Detect which cell encompasses the target text, then output its [x, y] center coordinate. 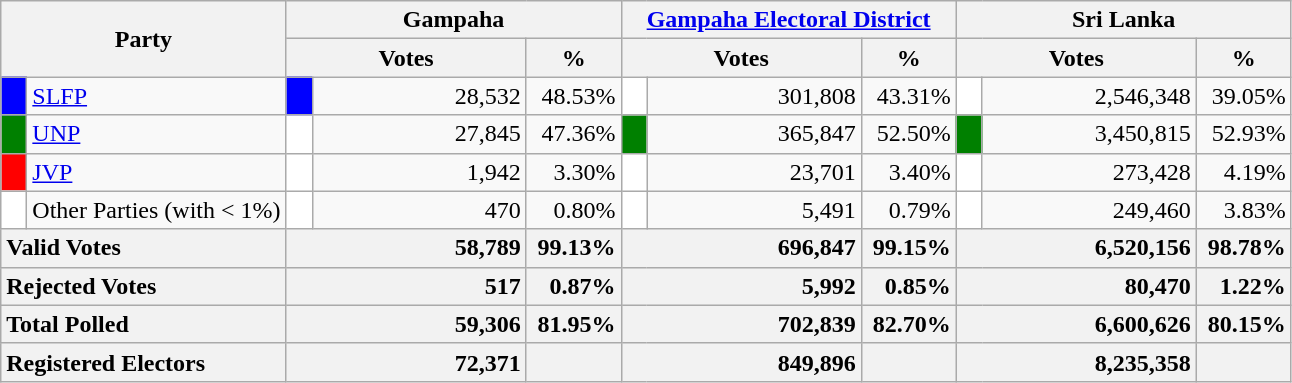
39.05% [1244, 96]
99.13% [574, 248]
1,942 [419, 172]
849,896 [741, 362]
Valid Votes [144, 248]
Party [144, 39]
27,845 [419, 134]
80.15% [1244, 324]
5,491 [754, 210]
99.15% [908, 248]
52.93% [1244, 134]
Gampaha [454, 20]
59,306 [406, 324]
Total Polled [144, 324]
Registered Electors [144, 362]
0.80% [574, 210]
0.85% [908, 286]
6,600,626 [1076, 324]
81.95% [574, 324]
52.50% [908, 134]
3,450,815 [1089, 134]
5,992 [741, 286]
4.19% [1244, 172]
82.70% [908, 324]
23,701 [754, 172]
80,470 [1076, 286]
Sri Lanka [1124, 20]
JVP [156, 172]
Other Parties (with < 1%) [156, 210]
43.31% [908, 96]
702,839 [741, 324]
1.22% [1244, 286]
0.87% [574, 286]
58,789 [406, 248]
98.78% [1244, 248]
3.30% [574, 172]
6,520,156 [1076, 248]
249,460 [1089, 210]
Gampaha Electoral District [788, 20]
470 [419, 210]
Rejected Votes [144, 286]
3.83% [1244, 210]
48.53% [574, 96]
3.40% [908, 172]
SLFP [156, 96]
517 [406, 286]
696,847 [741, 248]
301,808 [754, 96]
UNP [156, 134]
365,847 [754, 134]
2,546,348 [1089, 96]
8,235,358 [1076, 362]
47.36% [574, 134]
28,532 [419, 96]
0.79% [908, 210]
273,428 [1089, 172]
72,371 [406, 362]
